From the cell containing the given text, extract its center point as [x, y] coordinate. 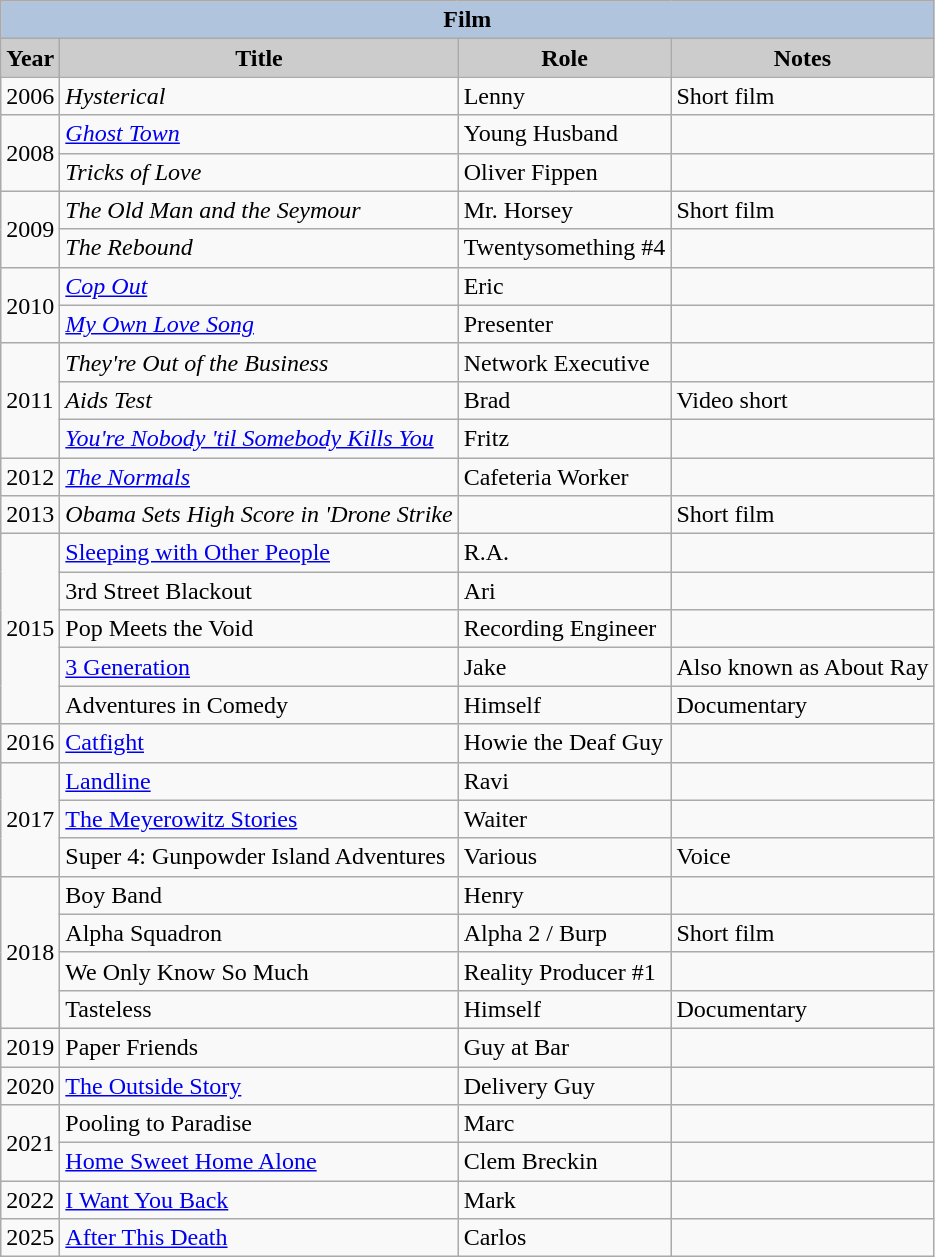
Cop Out [259, 286]
3 Generation [259, 667]
Home Sweet Home Alone [259, 1162]
Alpha Squadron [259, 933]
Role [564, 58]
The Outside Story [259, 1085]
2013 [30, 515]
Notes [802, 58]
The Meyerowitz Stories [259, 819]
2015 [30, 629]
Boy Band [259, 895]
Network Executive [564, 362]
Also known as About Ray [802, 667]
2017 [30, 819]
2021 [30, 1143]
Super 4: Gunpowder Island Adventures [259, 857]
Ghost Town [259, 134]
They're Out of the Business [259, 362]
Various [564, 857]
2025 [30, 1238]
2016 [30, 743]
Ari [564, 591]
2012 [30, 477]
Guy at Bar [564, 1047]
Voice [802, 857]
We Only Know So Much [259, 971]
2019 [30, 1047]
Jake [564, 667]
2011 [30, 400]
Video short [802, 400]
Waiter [564, 819]
Obama Sets High Score in 'Drone Strike [259, 515]
Eric [564, 286]
Mark [564, 1200]
Presenter [564, 324]
2020 [30, 1085]
You're Nobody 'til Somebody Kills You [259, 438]
Reality Producer #1 [564, 971]
Paper Friends [259, 1047]
Cafeteria Worker [564, 477]
2009 [30, 229]
My Own Love Song [259, 324]
Title [259, 58]
Pop Meets the Void [259, 629]
Tricks of Love [259, 172]
R.A. [564, 553]
2018 [30, 952]
I Want You Back [259, 1200]
Carlos [564, 1238]
Oliver Fippen [564, 172]
The Normals [259, 477]
Delivery Guy [564, 1085]
Brad [564, 400]
After This Death [259, 1238]
Alpha 2 / Burp [564, 933]
2008 [30, 153]
Landline [259, 781]
Film [468, 20]
2022 [30, 1200]
Mr. Horsey [564, 210]
2010 [30, 305]
Young Husband [564, 134]
Tasteless [259, 1009]
Catfight [259, 743]
Henry [564, 895]
The Rebound [259, 248]
The Old Man and the Seymour [259, 210]
Ravi [564, 781]
Year [30, 58]
Pooling to Paradise [259, 1124]
Twentysomething #4 [564, 248]
Fritz [564, 438]
2006 [30, 96]
Adventures in Comedy [259, 705]
Clem Breckin [564, 1162]
Howie the Deaf Guy [564, 743]
Sleeping with Other People [259, 553]
Recording Engineer [564, 629]
Marc [564, 1124]
Hysterical [259, 96]
Aids Test [259, 400]
Lenny [564, 96]
3rd Street Blackout [259, 591]
